Extract the [x, y] coordinate from the center of the cell holding the provided text.  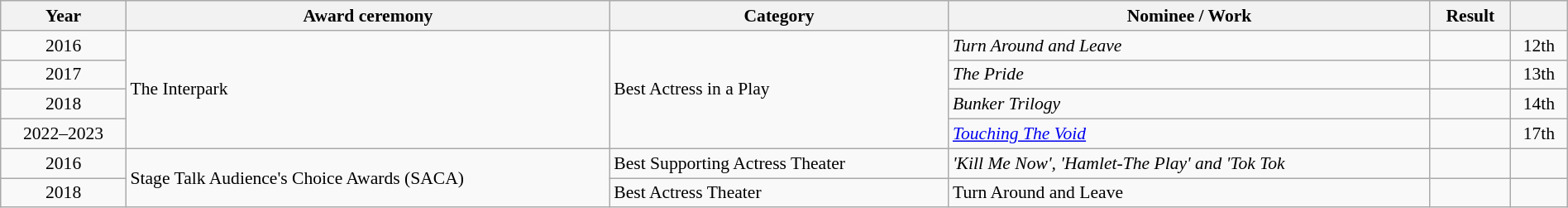
Year [64, 16]
2022–2023 [64, 133]
17th [1540, 133]
Category [779, 16]
Nominee / Work [1189, 16]
Stage Talk Audience's Choice Awards (SACA) [367, 177]
14th [1540, 104]
Result [1470, 16]
Best Supporting Actress Theater [779, 163]
Best Actress Theater [779, 192]
12th [1540, 45]
'Kill Me Now', 'Hamlet-The Play' and 'Tok Tok [1189, 163]
Touching The Void [1189, 133]
The Pride [1189, 75]
The Interpark [367, 89]
Best Actress in a Play [779, 89]
Award ceremony [367, 16]
2017 [64, 75]
13th [1540, 75]
Bunker Trilogy [1189, 104]
